Identify which cell holds the provided text, then report its (X, Y) central coordinate. 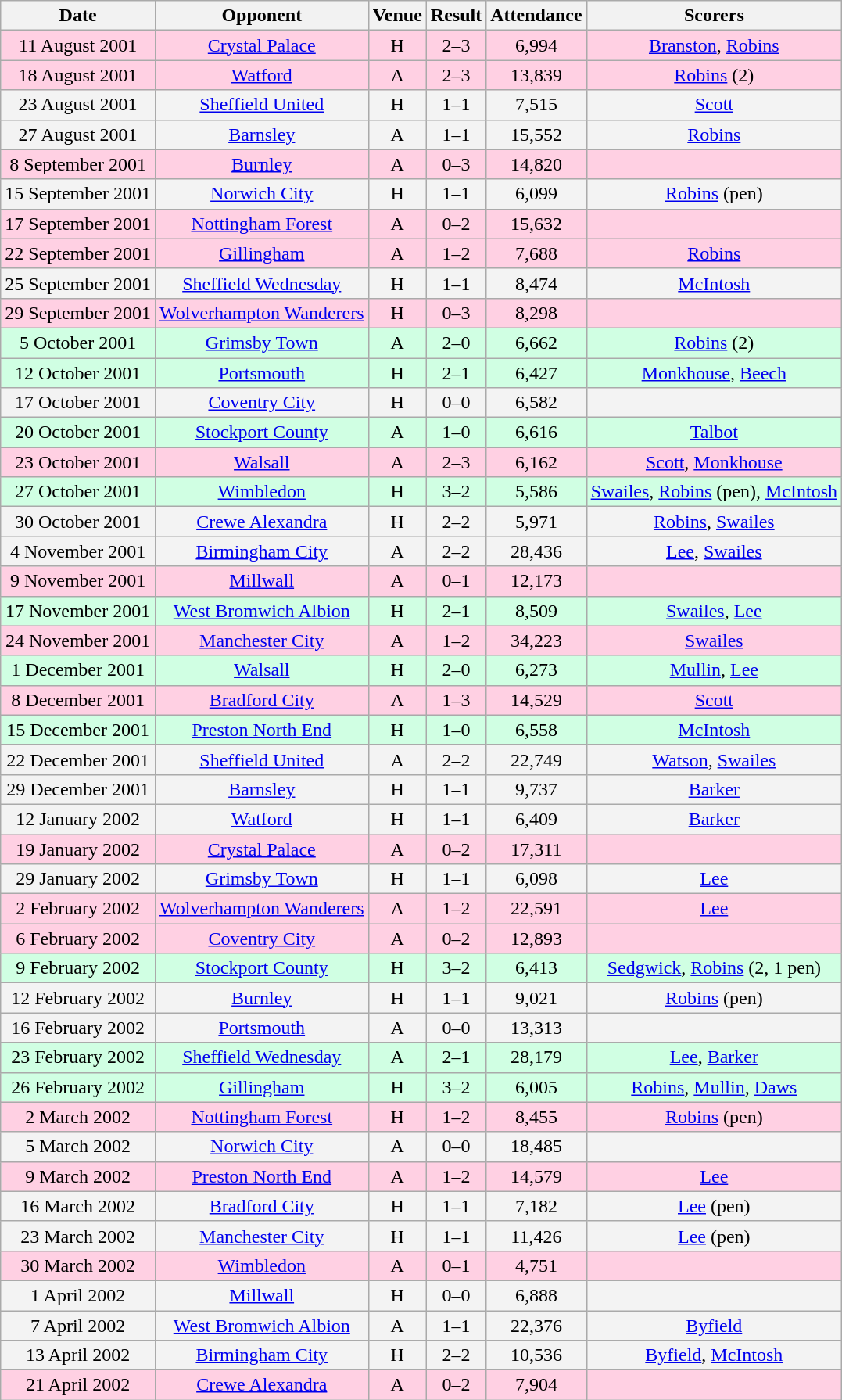
6,413 (536, 968)
8,474 (536, 283)
Swailes, Lee (714, 611)
6,162 (536, 462)
5 March 2002 (78, 1147)
11,426 (536, 1236)
Monkhouse, Beech (714, 373)
Sedgwick, Robins (2, 1 pen) (714, 968)
5,971 (536, 522)
6,409 (536, 819)
18,485 (536, 1147)
8 December 2001 (78, 700)
23 October 2001 (78, 462)
28,436 (536, 551)
Mullin, Lee (714, 670)
34,223 (536, 641)
Lee, Barker (714, 1057)
22 December 2001 (78, 759)
17 October 2001 (78, 403)
8,455 (536, 1117)
2 March 2002 (78, 1117)
13 April 2002 (78, 1355)
25 September 2001 (78, 283)
7 April 2002 (78, 1326)
6,616 (536, 433)
22,749 (536, 759)
20 October 2001 (78, 433)
12,173 (536, 581)
23 August 2001 (78, 105)
30 October 2001 (78, 522)
Opponent (261, 16)
Result (456, 16)
Lee, Swailes (714, 551)
17,311 (536, 849)
23 February 2002 (78, 1057)
13,839 (536, 75)
4 November 2001 (78, 551)
30 March 2002 (78, 1265)
Byfield, McIntosh (714, 1355)
15,552 (536, 135)
1–3 (456, 700)
Venue (397, 16)
21 April 2002 (78, 1385)
9,737 (536, 789)
7,904 (536, 1385)
8 September 2001 (78, 164)
Watson, Swailes (714, 759)
6,427 (536, 373)
7,515 (536, 105)
29 January 2002 (78, 879)
15 September 2001 (78, 194)
27 August 2001 (78, 135)
4,751 (536, 1265)
7,688 (536, 253)
6,888 (536, 1295)
9 March 2002 (78, 1176)
15,632 (536, 224)
6 February 2002 (78, 939)
9,021 (536, 998)
29 December 2001 (78, 789)
9 February 2002 (78, 968)
18 August 2001 (78, 75)
12 February 2002 (78, 998)
8,298 (536, 313)
12,893 (536, 939)
28,179 (536, 1057)
Attendance (536, 16)
Scott, Monkhouse (714, 462)
22,376 (536, 1326)
13,313 (536, 1028)
6,273 (536, 670)
14,529 (536, 700)
6,582 (536, 403)
Swailes (714, 641)
Robins, Mullin, Daws (714, 1087)
27 October 2001 (78, 492)
Byfield (714, 1326)
22,591 (536, 909)
29 September 2001 (78, 313)
10,536 (536, 1355)
1 April 2002 (78, 1295)
16 February 2002 (78, 1028)
11 August 2001 (78, 45)
8,509 (536, 611)
5,586 (536, 492)
12 October 2001 (78, 373)
14,820 (536, 164)
Date (78, 16)
6,994 (536, 45)
24 November 2001 (78, 641)
17 September 2001 (78, 224)
9 November 2001 (78, 581)
1 December 2001 (78, 670)
19 January 2002 (78, 849)
6,099 (536, 194)
Robins, Swailes (714, 522)
6,558 (536, 730)
Scorers (714, 16)
15 December 2001 (78, 730)
6,005 (536, 1087)
Branston, Robins (714, 45)
7,182 (536, 1206)
22 September 2001 (78, 253)
6,662 (536, 343)
2 February 2002 (78, 909)
5 October 2001 (78, 343)
16 March 2002 (78, 1206)
26 February 2002 (78, 1087)
Talbot (714, 433)
6,098 (536, 879)
Swailes, Robins (pen), McIntosh (714, 492)
23 March 2002 (78, 1236)
17 November 2001 (78, 611)
14,579 (536, 1176)
12 January 2002 (78, 819)
